For the text-containing cell, return its midpoint in [X, Y] coordinate format. 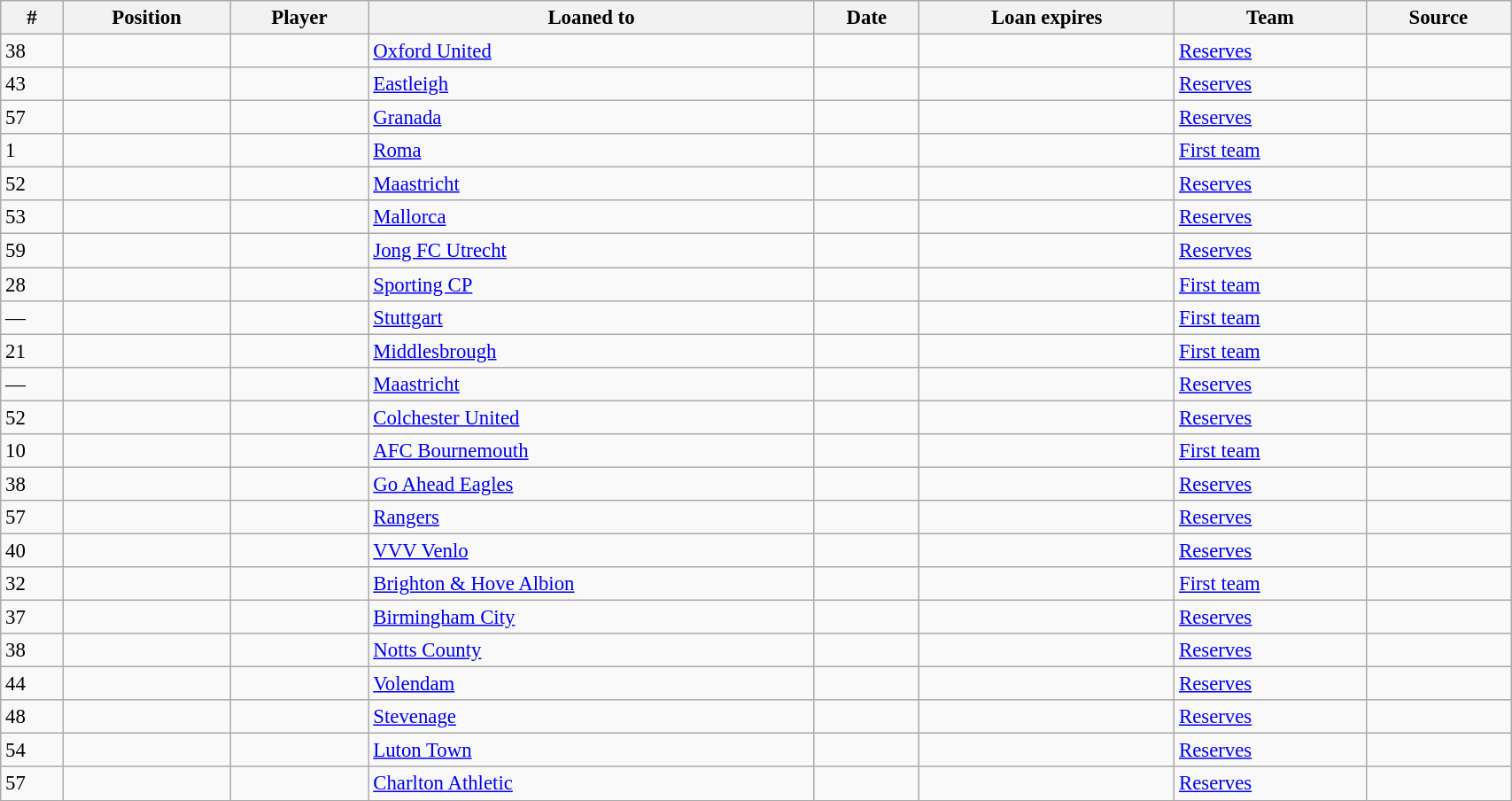
Loan expires [1047, 18]
Jong FC Utrecht [592, 251]
Eastleigh [592, 84]
53 [32, 217]
Stuttgart [592, 317]
Birmingham City [592, 618]
Charlton Athletic [592, 784]
Position [146, 18]
Notts County [592, 650]
Loaned to [592, 18]
Colchester United [592, 417]
AFC Bournemouth [592, 451]
Source [1438, 18]
Sporting CP [592, 284]
Date [866, 18]
Mallorca [592, 217]
Team [1270, 18]
44 [32, 684]
Brighton & Hove Albion [592, 584]
37 [32, 618]
28 [32, 284]
59 [32, 251]
54 [32, 750]
VVV Venlo [592, 550]
Middlesbrough [592, 351]
43 [32, 84]
40 [32, 550]
Go Ahead Eagles [592, 484]
Stevenage [592, 717]
Granada [592, 118]
10 [32, 451]
Luton Town [592, 750]
48 [32, 717]
Rangers [592, 517]
Oxford United [592, 51]
21 [32, 351]
Volendam [592, 684]
32 [32, 584]
1 [32, 151]
# [32, 18]
Roma [592, 151]
Player [299, 18]
